Return (X, Y) of the center of cell containing provided text 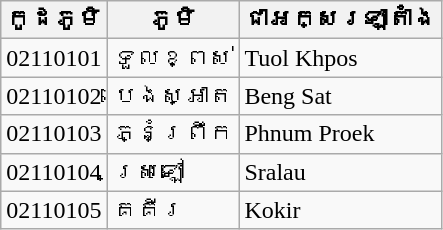
Phnum Proek (340, 134)
Tuol Khpos (340, 58)
គគីរ (174, 210)
02110101 (54, 58)
ទួលខ្ពស់ (174, 58)
02110104 (54, 172)
ស្រឡៅ (174, 172)
កូដភូមិ (54, 20)
Beng Sat (340, 96)
Kokir (340, 210)
ភូមិ (174, 20)
ភ្នំព្រឹក (174, 134)
ជាអក្សរឡាតាំង (340, 20)
02110105 (54, 210)
បេងស្អាត (174, 96)
02110102 (54, 96)
02110103 (54, 134)
Sralau (340, 172)
